Return the (X, Y) coordinate for the center point of the cell that contains the specified text.  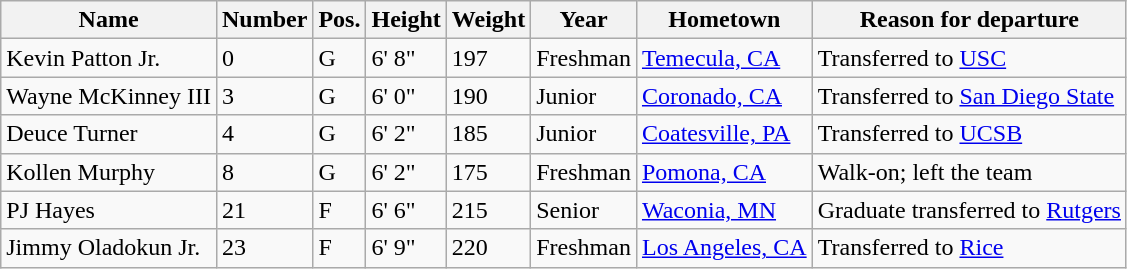
Kollen Murphy (109, 172)
Temecula, CA (724, 58)
Jimmy Oladokun Jr. (109, 248)
Transferred to San Diego State (969, 96)
8 (264, 172)
Los Angeles, CA (724, 248)
4 (264, 134)
Waconia, MN (724, 210)
Kevin Patton Jr. (109, 58)
Reason for departure (969, 20)
3 (264, 96)
PJ Hayes (109, 210)
6' 9" (406, 248)
Transferred to Rice (969, 248)
190 (488, 96)
Graduate transferred to Rutgers (969, 210)
Hometown (724, 20)
6' 8" (406, 58)
Pomona, CA (724, 172)
6' 0" (406, 96)
0 (264, 58)
215 (488, 210)
23 (264, 248)
Coronado, CA (724, 96)
Walk-on; left the team (969, 172)
185 (488, 134)
6' 6" (406, 210)
Number (264, 20)
Name (109, 20)
Weight (488, 20)
Senior (584, 210)
Transferred to UCSB (969, 134)
Deuce Turner (109, 134)
Height (406, 20)
197 (488, 58)
175 (488, 172)
Transferred to USC (969, 58)
Pos. (340, 20)
220 (488, 248)
Coatesville, PA (724, 134)
Wayne McKinney III (109, 96)
Year (584, 20)
21 (264, 210)
